Find where the given text appears and provide that cell's center as [X, Y] coordinate. 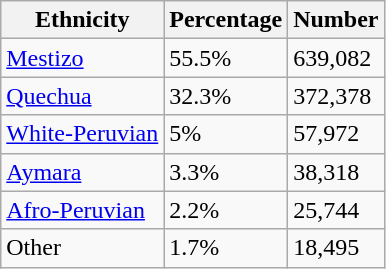
32.3% [226, 96]
55.5% [226, 58]
1.7% [226, 248]
Afro-Peruvian [82, 210]
Percentage [226, 20]
18,495 [336, 248]
White-Peruvian [82, 134]
38,318 [336, 172]
2.2% [226, 210]
Mestizo [82, 58]
25,744 [336, 210]
Quechua [82, 96]
5% [226, 134]
Number [336, 20]
639,082 [336, 58]
Ethnicity [82, 20]
Aymara [82, 172]
57,972 [336, 134]
3.3% [226, 172]
Other [82, 248]
372,378 [336, 96]
